Capture the cell that displays the provided text and extract its [x, y] central coordinate. 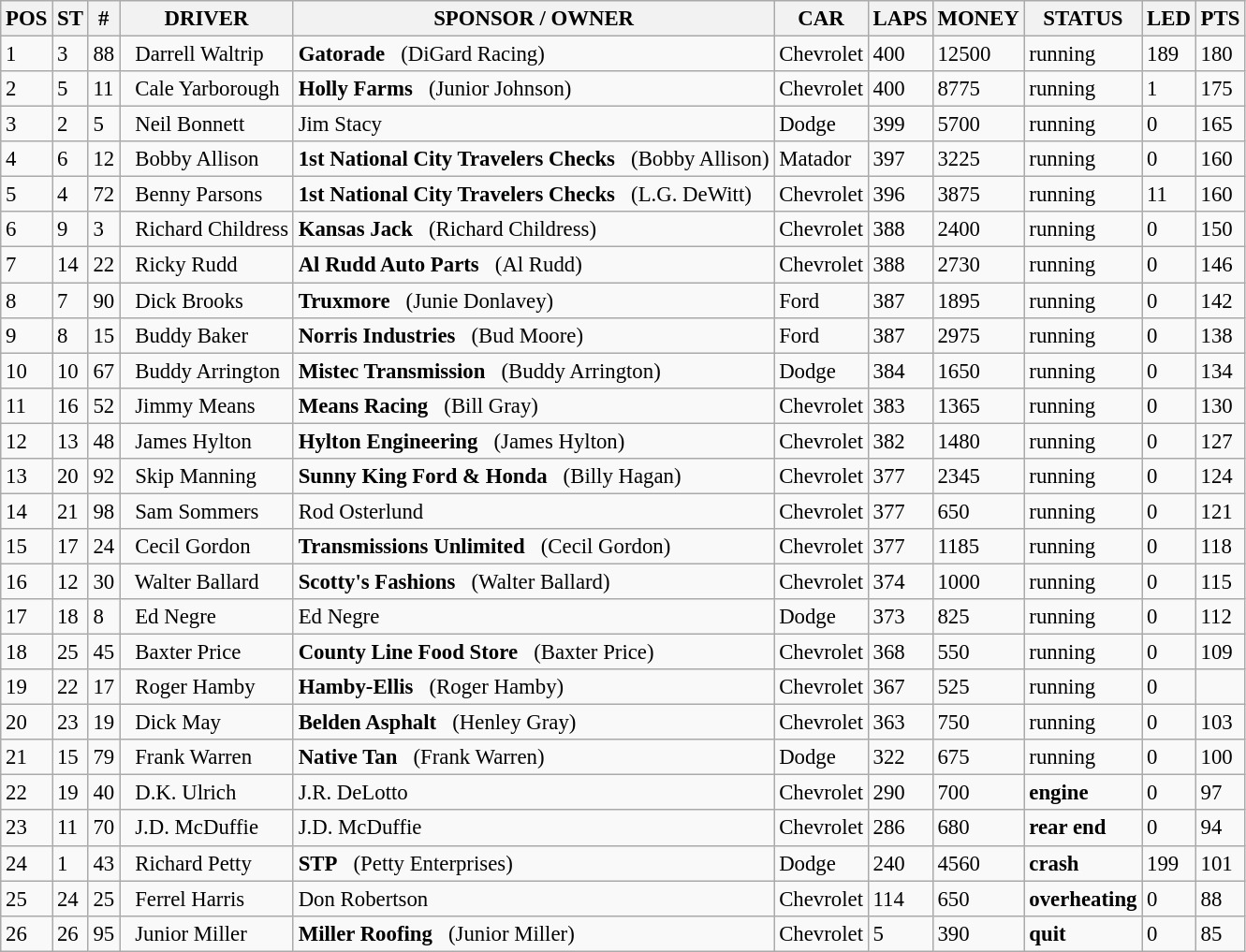
8775 [978, 89]
130 [1220, 405]
115 [1220, 581]
# [103, 19]
103 [1220, 723]
3875 [978, 195]
363 [901, 723]
Holly Farms (Junior Johnson) [534, 89]
STP (Petty Enterprises) [534, 863]
825 [978, 617]
1365 [978, 405]
D.K. Ulrich [207, 793]
James Hylton [207, 441]
138 [1220, 335]
Walter Ballard [207, 581]
Sam Sommers [207, 511]
PTS [1220, 19]
112 [1220, 617]
1st National City Travelers Checks (L.G. DeWitt) [534, 195]
Benny Parsons [207, 195]
Mistec Transmission (Buddy Arrington) [534, 371]
2400 [978, 229]
DRIVER [207, 19]
Skip Manning [207, 476]
240 [901, 863]
4560 [978, 863]
engine [1083, 793]
3225 [978, 159]
1480 [978, 441]
367 [901, 687]
85 [1220, 933]
Baxter Price [207, 652]
48 [103, 441]
Dick May [207, 723]
Scotty's Fashions (Walter Ballard) [534, 581]
overheating [1083, 899]
Belden Asphalt (Henley Gray) [534, 723]
383 [901, 405]
95 [103, 933]
Truxmore (Junie Donlavey) [534, 300]
146 [1220, 265]
374 [901, 581]
2345 [978, 476]
165 [1220, 124]
397 [901, 159]
1895 [978, 300]
70 [103, 828]
121 [1220, 511]
Junior Miller [207, 933]
Don Robertson [534, 899]
550 [978, 652]
286 [901, 828]
43 [103, 863]
LAPS [901, 19]
Gatorade (DiGard Racing) [534, 54]
79 [103, 757]
189 [1168, 54]
382 [901, 441]
525 [978, 687]
CAR [821, 19]
180 [1220, 54]
72 [103, 195]
MONEY [978, 19]
114 [901, 899]
Hamby-Ellis (Roger Hamby) [534, 687]
Matador [821, 159]
2730 [978, 265]
199 [1168, 863]
40 [103, 793]
Roger Hamby [207, 687]
124 [1220, 476]
100 [1220, 757]
Cale Yarborough [207, 89]
crash [1083, 863]
30 [103, 581]
680 [978, 828]
LED [1168, 19]
373 [901, 617]
County Line Food Store (Baxter Price) [534, 652]
Jimmy Means [207, 405]
Ferrel Harris [207, 899]
rear end [1083, 828]
Cecil Gordon [207, 547]
67 [103, 371]
POS [26, 19]
368 [901, 652]
1st National City Travelers Checks (Bobby Allison) [534, 159]
quit [1083, 933]
90 [103, 300]
101 [1220, 863]
Miller Roofing (Junior Miller) [534, 933]
Dick Brooks [207, 300]
2975 [978, 335]
142 [1220, 300]
290 [901, 793]
750 [978, 723]
175 [1220, 89]
STATUS [1083, 19]
J.R. DeLotto [534, 793]
Norris Industries (Bud Moore) [534, 335]
Sunny King Ford & Honda (Billy Hagan) [534, 476]
1650 [978, 371]
1185 [978, 547]
ST [70, 19]
396 [901, 195]
98 [103, 511]
52 [103, 405]
Native Tan (Frank Warren) [534, 757]
Buddy Baker [207, 335]
322 [901, 757]
Darrell Waltrip [207, 54]
Richard Petty [207, 863]
700 [978, 793]
Rod Osterlund [534, 511]
384 [901, 371]
390 [978, 933]
92 [103, 476]
Buddy Arrington [207, 371]
Bobby Allison [207, 159]
Neil Bonnett [207, 124]
97 [1220, 793]
SPONSOR / OWNER [534, 19]
150 [1220, 229]
118 [1220, 547]
94 [1220, 828]
1000 [978, 581]
Ricky Rudd [207, 265]
5700 [978, 124]
399 [901, 124]
45 [103, 652]
127 [1220, 441]
Hylton Engineering (James Hylton) [534, 441]
Frank Warren [207, 757]
109 [1220, 652]
Richard Childress [207, 229]
675 [978, 757]
12500 [978, 54]
Kansas Jack (Richard Childress) [534, 229]
Al Rudd Auto Parts (Al Rudd) [534, 265]
Transmissions Unlimited (Cecil Gordon) [534, 547]
Jim Stacy [534, 124]
134 [1220, 371]
Means Racing (Bill Gray) [534, 405]
